Identify which cell holds the provided text, then report its [x, y] central coordinate. 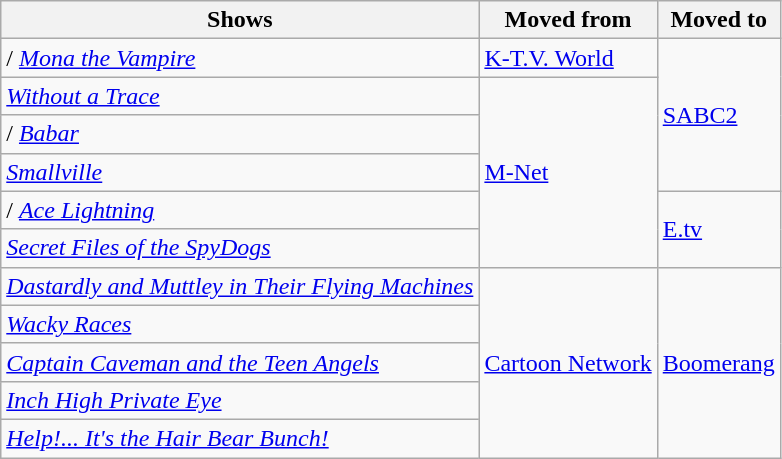
Dastardly and Muttley in Their Flying Machines [240, 286]
Inch High Private Eye [240, 400]
Without a Trace [240, 96]
SABC2 [718, 115]
Help!... It's the Hair Bear Bunch! [240, 438]
Wacky Races [240, 324]
Secret Files of the SpyDogs [240, 248]
Shows [240, 20]
E.tv [718, 229]
Moved from [568, 20]
Cartoon Network [568, 362]
M-Net [568, 172]
/ Ace Lightning [240, 210]
Captain Caveman and the Teen Angels [240, 362]
Moved to [718, 20]
Boomerang [718, 362]
Smallville [240, 172]
K-T.V. World [568, 58]
/ Mona the Vampire [240, 58]
/ Babar [240, 134]
